Scan for the cell matching the given text and deliver its [x, y] coordinate at center. 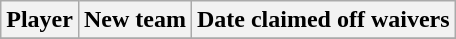
Date claimed off waivers [323, 20]
Player [40, 20]
New team [134, 20]
